Locate the cell with the specified text and output its [X, Y] center coordinate. 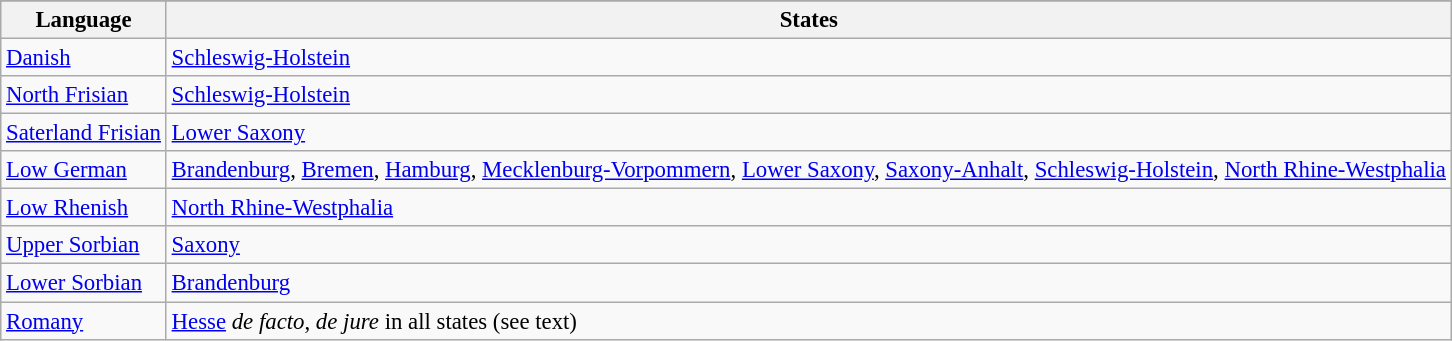
Brandenburg [808, 283]
Saterland Frisian [84, 133]
Upper Sorbian [84, 245]
Hesse de facto, de jure in all states (see text) [808, 321]
States [808, 20]
Low Rhenish [84, 208]
Low German [84, 170]
North Rhine-Westphalia [808, 208]
Lower Sorbian [84, 283]
Danish [84, 57]
Lower Saxony [808, 133]
Saxony [808, 245]
North Frisian [84, 95]
Romany [84, 321]
Brandenburg, Bremen, Hamburg, Mecklenburg-Vorpommern, Lower Saxony, Saxony-Anhalt, Schleswig-Holstein, North Rhine-Westphalia [808, 170]
Language [84, 20]
